Return the (x, y) coordinate for the center point of the cell that contains the specified text.  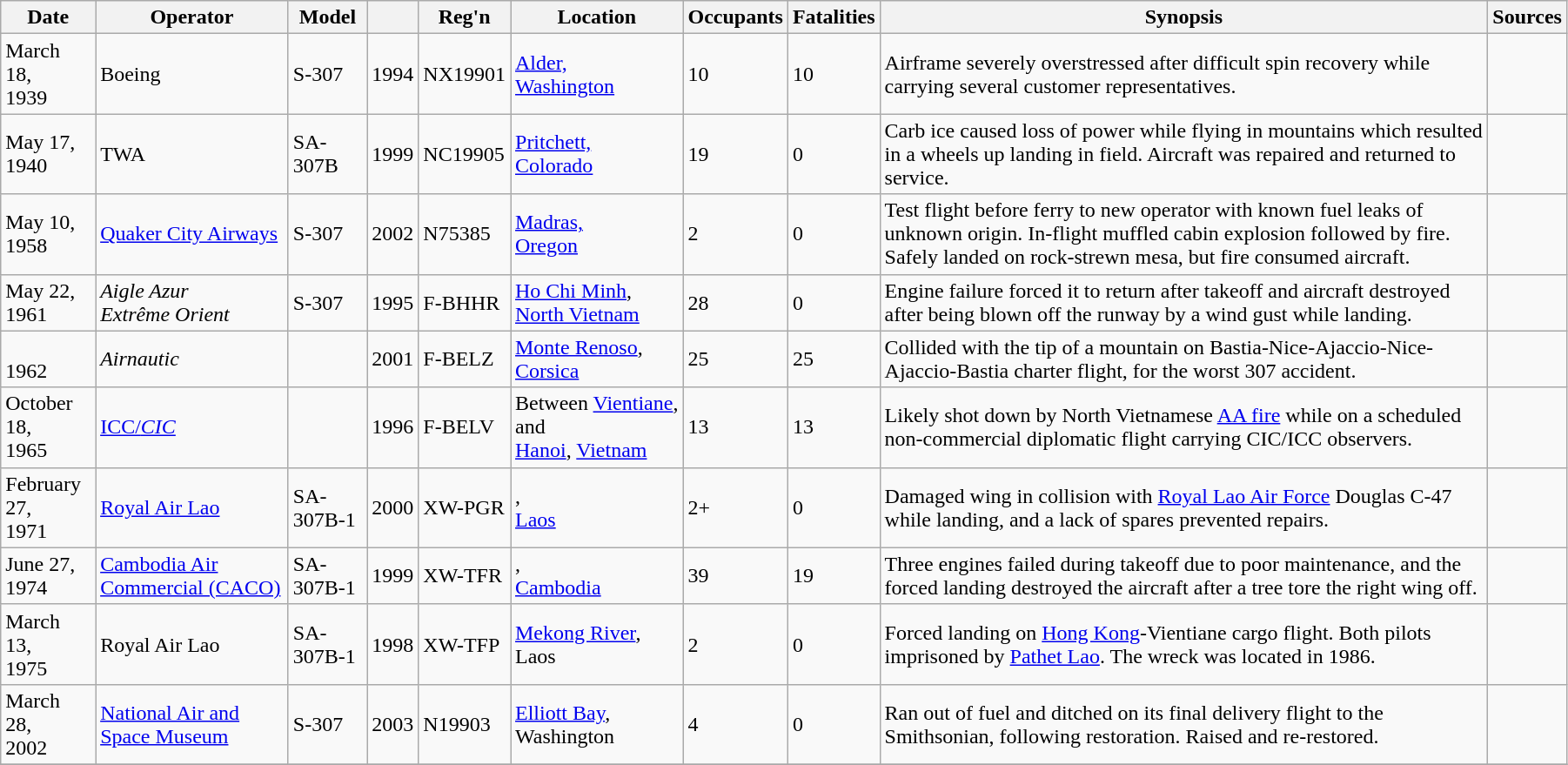
Cambodia Air Commercial (CACO) (192, 576)
Forced landing on Hong Kong-Vientiane cargo flight. Both pilots imprisoned by Pathet Lao. The wreck was located in 1986. (1183, 644)
TWA (192, 154)
Ho Chi Minh,North Vietnam (596, 303)
Between Vientiane,andHanoi, Vietnam (596, 427)
1996 (393, 427)
National Air and Space Museum (192, 724)
Alder,Washington (596, 74)
XW-PGR (465, 507)
XW-TFR (465, 576)
March 18,1939 (49, 74)
Monte Renoso,Corsica (596, 359)
February 27,1971 (49, 507)
F-BELZ (465, 359)
May 10,1958 (49, 234)
Damaged wing in collision with Royal Lao Air Force Douglas C-47 while landing, and a lack of spares prevented repairs. (1183, 507)
May 17,1940 (49, 154)
N19903 (465, 724)
March 28,2002 (49, 724)
Airnautic (192, 359)
1962 (49, 359)
,Cambodia (596, 576)
Ran out of fuel and ditched on its final delivery flight to the Smithsonian, following restoration. Raised and re-restored. (1183, 724)
Mekong River,Laos (596, 644)
Aigle AzurExtrême Orient (192, 303)
SA-307B (327, 154)
4 (735, 724)
2001 (393, 359)
Three engines failed during takeoff due to poor maintenance, and the forced landing destroyed the aircraft after a tree tore the right wing off. (1183, 576)
June 27,1974 (49, 576)
2+ (735, 507)
2000 (393, 507)
Elliott Bay,Washington (596, 724)
F-BHHR (465, 303)
2003 (393, 724)
1994 (393, 74)
NC19905 (465, 154)
NX19901 (465, 74)
Madras,Oregon (596, 234)
October 18,1965 (49, 427)
F-BELV (465, 427)
May 22,1961 (49, 303)
Fatalities (834, 17)
1998 (393, 644)
XW-TFP (465, 644)
2002 (393, 234)
ICC/CIC (192, 427)
Likely shot down by North Vietnamese AA fire while on a scheduled non-commercial diplomatic flight carrying CIC/ICC observers. (1183, 427)
Reg'n (465, 17)
Operator (192, 17)
,Laos (596, 507)
Collided with the tip of a mountain on Bastia-Nice-Ajaccio-Nice-Ajaccio-Bastia charter flight, for the worst 307 accident. (1183, 359)
Boeing (192, 74)
Location (596, 17)
Sources (1528, 17)
March 13,1975 (49, 644)
Date (49, 17)
Engine failure forced it to return after takeoff and aircraft destroyed after being blown off the runway by a wind gust while landing. (1183, 303)
1995 (393, 303)
Airframe severely overstressed after difficult spin recovery while carrying several customer representatives. (1183, 74)
N75385 (465, 234)
Synopsis (1183, 17)
Pritchett,Colorado (596, 154)
Occupants (735, 17)
39 (735, 576)
Quaker City Airways (192, 234)
28 (735, 303)
Model (327, 17)
